Output the [x, y] coordinate of the center of the cell containing the given text.  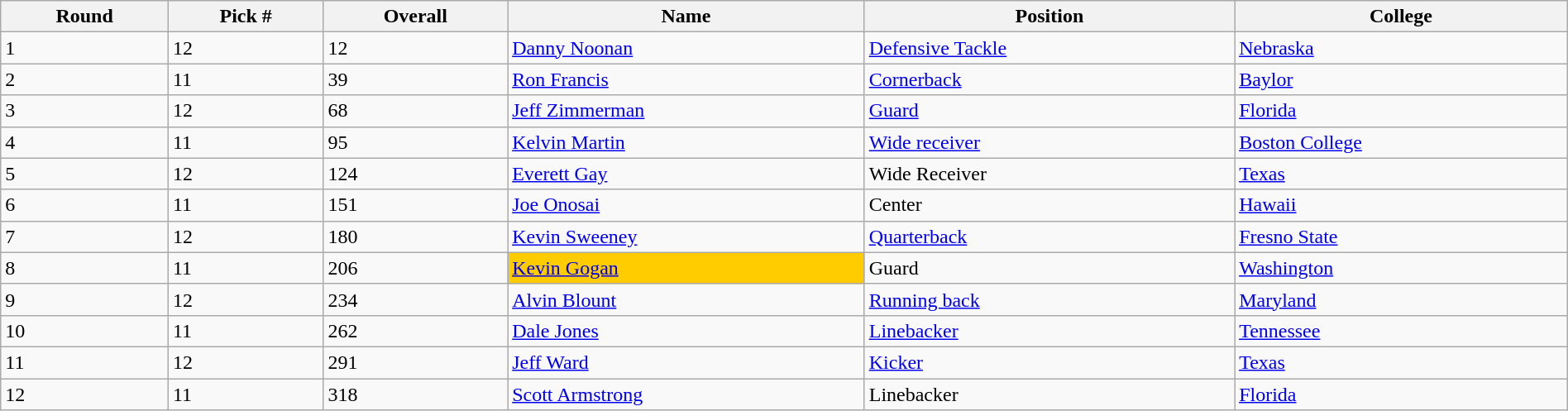
Quarterback [1049, 237]
Round [84, 17]
Overall [415, 17]
1 [84, 48]
Nebraska [1401, 48]
39 [415, 79]
Maryland [1401, 299]
Alvin Blount [686, 299]
151 [415, 205]
318 [415, 394]
Fresno State [1401, 237]
Baylor [1401, 79]
2 [84, 79]
Pick # [245, 17]
7 [84, 237]
Running back [1049, 299]
180 [415, 237]
Dale Jones [686, 331]
Kelvin Martin [686, 142]
234 [415, 299]
Center [1049, 205]
3 [84, 111]
291 [415, 362]
124 [415, 174]
Kevin Sweeney [686, 237]
Kicker [1049, 362]
8 [84, 268]
5 [84, 174]
Hawaii [1401, 205]
Wide Receiver [1049, 174]
Joe Onosai [686, 205]
Jeff Zimmerman [686, 111]
6 [84, 205]
Wide receiver [1049, 142]
Ron Francis [686, 79]
Kevin Gogan [686, 268]
206 [415, 268]
Defensive Tackle [1049, 48]
Boston College [1401, 142]
College [1401, 17]
68 [415, 111]
Danny Noonan [686, 48]
10 [84, 331]
Name [686, 17]
95 [415, 142]
Position [1049, 17]
Cornerback [1049, 79]
9 [84, 299]
262 [415, 331]
Washington [1401, 268]
Scott Armstrong [686, 394]
Everett Gay [686, 174]
4 [84, 142]
Tennessee [1401, 331]
Jeff Ward [686, 362]
